Return the (X, Y) coordinate for the center point of the cell that contains the specified text.  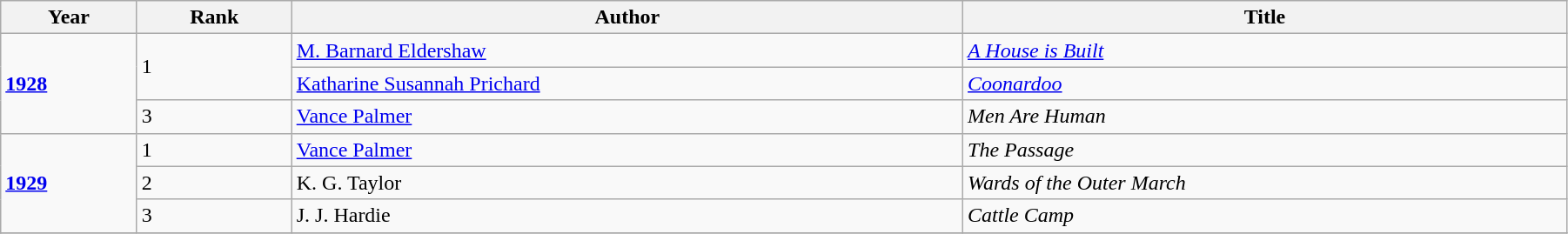
Title (1265, 17)
Men Are Human (1265, 117)
J. J. Hardie (627, 216)
Author (627, 17)
A House is Built (1265, 50)
Katharine Susannah Prichard (627, 84)
2 (214, 183)
K. G. Taylor (627, 183)
Rank (214, 17)
The Passage (1265, 150)
1928 (70, 84)
1929 (70, 183)
Year (70, 17)
Coonardoo (1265, 84)
Cattle Camp (1265, 216)
Wards of the Outer March (1265, 183)
M. Barnard Eldershaw (627, 50)
